Return the [X, Y] coordinate for the center point of the cell that contains the specified text.  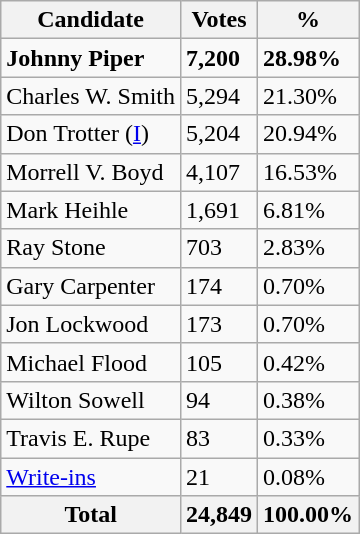
0.08% [308, 477]
Charles W. Smith [91, 96]
4,107 [218, 172]
0.42% [308, 362]
105 [218, 362]
94 [218, 400]
0.33% [308, 438]
Ray Stone [91, 248]
16.53% [308, 172]
703 [218, 248]
20.94% [308, 134]
Votes [218, 20]
2.83% [308, 248]
21.30% [308, 96]
Morrell V. Boyd [91, 172]
6.81% [308, 210]
174 [218, 286]
Gary Carpenter [91, 286]
1,691 [218, 210]
21 [218, 477]
7,200 [218, 58]
28.98% [308, 58]
% [308, 20]
83 [218, 438]
Mark Heihle [91, 210]
Travis E. Rupe [91, 438]
Don Trotter (I) [91, 134]
Write-ins [91, 477]
Jon Lockwood [91, 324]
24,849 [218, 515]
Candidate [91, 20]
Total [91, 515]
100.00% [308, 515]
Michael Flood [91, 362]
173 [218, 324]
Johnny Piper [91, 58]
5,294 [218, 96]
0.38% [308, 400]
5,204 [218, 134]
Wilton Sowell [91, 400]
